Determine the [X, Y] coordinate at the center of the cell enclosing the given text.  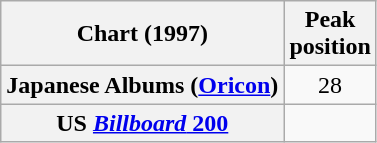
Japanese Albums (Oricon) [142, 85]
Chart (1997) [142, 34]
28 [330, 85]
US Billboard 200 [142, 123]
Peakposition [330, 34]
